Detect which cell encompasses the target text, then output its [x, y] center coordinate. 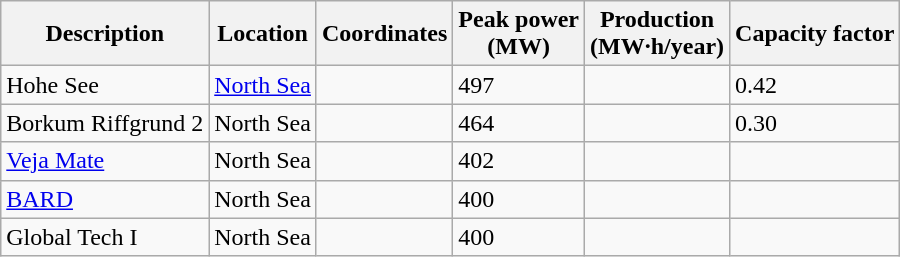
Borkum Riffgrund 2 [105, 123]
497 [519, 85]
402 [519, 161]
0.30 [815, 123]
Veja Mate [105, 161]
BARD [105, 199]
Description [105, 34]
Global Tech I [105, 237]
Hohe See [105, 85]
Coordinates [384, 34]
Peak power (MW) [519, 34]
Capacity factor [815, 34]
Production (MW·h/year) [658, 34]
464 [519, 123]
0.42 [815, 85]
Location [263, 34]
